Identify which cell holds the provided text, then report its [x, y] central coordinate. 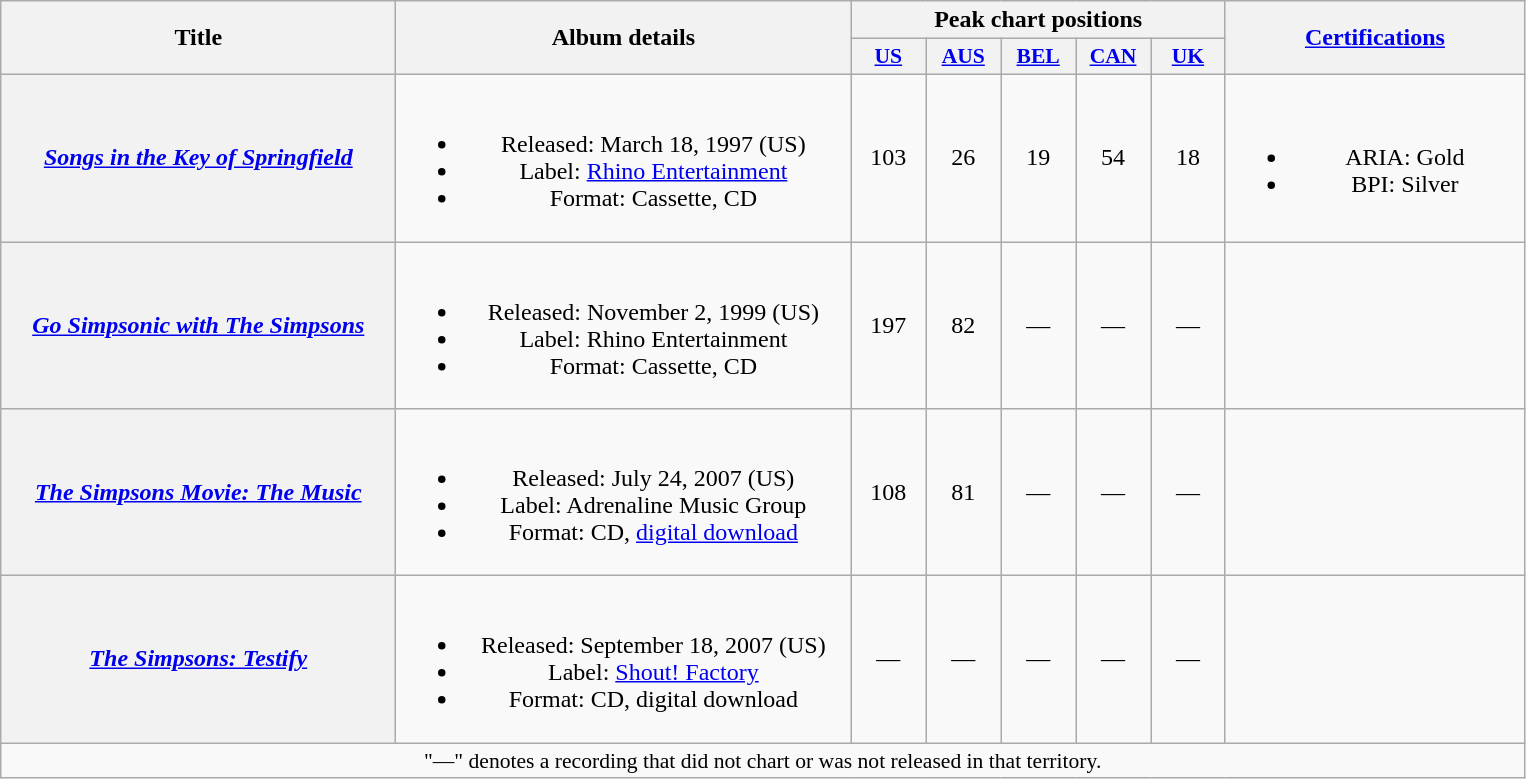
108 [888, 492]
82 [964, 326]
Released: November 2, 1999 (US)Label: Rhino EntertainmentFormat: Cassette, CD [624, 326]
Title [198, 38]
54 [1114, 158]
CAN [1114, 57]
19 [1038, 158]
Released: March 18, 1997 (US)Label: Rhino EntertainmentFormat: Cassette, CD [624, 158]
18 [1188, 158]
197 [888, 326]
The Simpsons Movie: The Music [198, 492]
26 [964, 158]
"—" denotes a recording that did not chart or was not released in that territory. [763, 761]
ARIA: GoldBPI: Silver [1374, 158]
BEL [1038, 57]
Songs in the Key of Springfield [198, 158]
Peak chart positions [1038, 20]
Certifications [1374, 38]
Go Simpsonic with The Simpsons [198, 326]
UK [1188, 57]
AUS [964, 57]
US [888, 57]
Released: September 18, 2007 (US)Label: Shout! FactoryFormat: CD, digital download [624, 660]
81 [964, 492]
103 [888, 158]
The Simpsons: Testify [198, 660]
Released: July 24, 2007 (US)Label: Adrenaline Music GroupFormat: CD, digital download [624, 492]
Album details [624, 38]
